Locate the cell with the specified text and output its [X, Y] center coordinate. 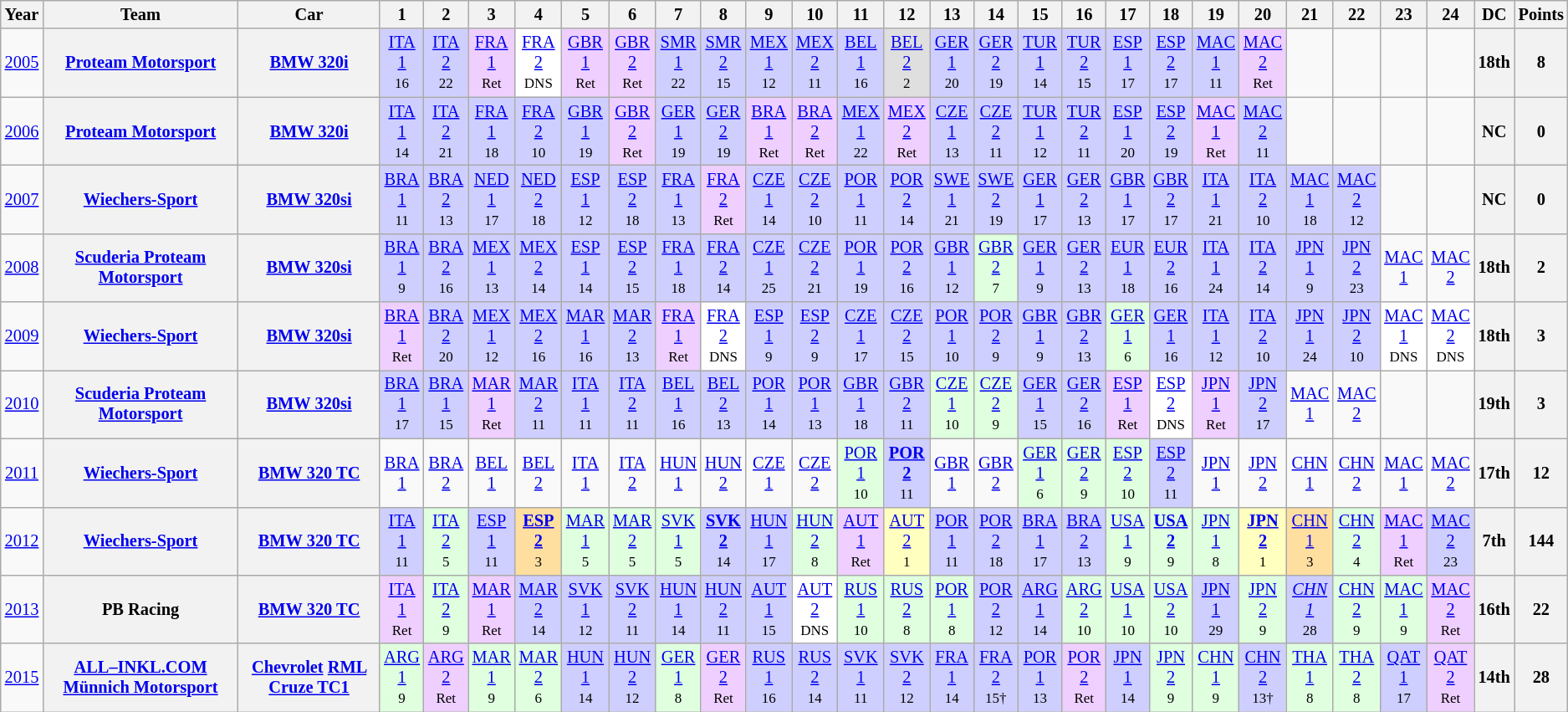
28 [1541, 678]
GER119 [678, 131]
CZE125 [769, 268]
JPN124 [1310, 336]
MAC212 [1356, 199]
2011 [22, 473]
JPN1Ret [1216, 404]
ESP2DNS [1171, 404]
CZE114 [769, 199]
16th [1494, 609]
ITA1Ret [401, 609]
ALL–INKL.COM Münnich Motorsport [140, 678]
ITA2 [632, 473]
ESP1Ret [1128, 404]
BEL22 [907, 63]
CHN213† [1263, 678]
2005 [22, 63]
Car [309, 14]
ITA211 [632, 404]
ESP210 [1128, 473]
17th [1494, 473]
ESP217 [1171, 63]
DC [1494, 14]
ESP219 [1171, 131]
14 [995, 14]
FRA215† [995, 678]
ITA222 [447, 63]
THA18 [1310, 678]
SVK111 [861, 678]
BRA1 [401, 473]
ITA124 [1216, 268]
MAC1DNS [1403, 336]
HUN2 [723, 473]
SVK15 [678, 541]
7th [1494, 541]
JPN114 [1128, 678]
GER216 [1084, 404]
CZE215 [907, 336]
9 [769, 14]
EUR216 [1171, 268]
ESP19 [769, 336]
JPN21 [1263, 541]
ARG19 [401, 678]
JPN2 [1263, 473]
FRA113 [678, 199]
Points [1541, 14]
Chevrolet RML Cruze TC1 [309, 678]
ESP218 [632, 199]
HUN212 [632, 678]
MAC211 [1263, 131]
HUN1 [678, 473]
15 [1040, 14]
19th [1494, 404]
19 [1216, 14]
CHN19 [1216, 678]
SMR215 [723, 63]
FRA214 [723, 268]
POR216 [907, 268]
AUT2DNS [815, 609]
MAC111 [1216, 63]
ITA29 [447, 609]
RUS116 [769, 678]
1 [401, 14]
POR114 [769, 404]
SVK212 [907, 678]
20 [1263, 14]
TUR114 [1040, 63]
GBR117 [1128, 199]
CHN1 [1310, 473]
JPN223 [1356, 268]
SVK214 [723, 541]
MAC19 [1403, 609]
CZE211 [995, 131]
BEL2 [539, 473]
AUT1Ret [861, 541]
USA29 [1171, 541]
2015 [22, 678]
GBR118 [861, 404]
11 [861, 14]
BRA216 [447, 268]
2009 [22, 336]
JPN19 [1310, 268]
POR18 [952, 609]
GBR211 [907, 404]
21 [1310, 14]
CZE113 [952, 131]
AUT115 [769, 609]
BRA2Ret [815, 131]
CZE1 [769, 473]
23 [1403, 14]
BEL1 [492, 473]
GER116 [1171, 336]
MAC223 [1450, 541]
SMR122 [678, 63]
ESP211 [1171, 473]
ITA121 [1216, 199]
JPN129 [1216, 609]
ESP120 [1128, 131]
FRA114 [952, 678]
NED117 [492, 199]
FRA210 [539, 131]
GBR2 [995, 473]
2010 [22, 404]
CHN24 [1356, 541]
JPN217 [1263, 404]
MEX216 [539, 336]
QAT117 [1403, 678]
ESP114 [585, 268]
BRA2 [447, 473]
CHN13 [1310, 541]
BRA115 [447, 404]
CZE117 [861, 336]
SWE219 [995, 199]
7 [678, 14]
ITA1 [585, 473]
GBR217 [1171, 199]
QAT2Ret [1450, 678]
GBR1Ret [585, 63]
MEX113 [492, 268]
CHN2 [1356, 473]
4 [539, 14]
ITA221 [447, 131]
RUS28 [907, 609]
CZE221 [815, 268]
NED218 [539, 199]
FRA2Ret [723, 199]
POR119 [861, 268]
SVK112 [585, 609]
SWE121 [952, 199]
BEL213 [723, 404]
GER19 [1040, 268]
POR212 [995, 609]
CZE2 [815, 473]
TUR112 [1040, 131]
13 [952, 14]
ESP29 [815, 336]
MAR211 [539, 404]
ARG114 [1040, 609]
MAR26 [539, 678]
MAC2DNS [1450, 336]
PB Racing [140, 609]
RUS214 [815, 678]
CHN128 [1310, 609]
TUR211 [1084, 131]
USA19 [1128, 541]
TUR215 [1084, 63]
GER117 [1040, 199]
GER2Ret [723, 678]
USA210 [1171, 609]
Team [140, 14]
JPN1 [1216, 473]
RUS110 [861, 609]
AUT21 [907, 541]
2012 [22, 541]
2008 [22, 268]
JPN210 [1356, 336]
GBR119 [585, 131]
ARG2Ret [447, 678]
ITA112 [1216, 336]
GBR19 [1040, 336]
USA110 [1128, 609]
HUN28 [815, 541]
GER120 [952, 63]
6 [632, 14]
SVK211 [632, 609]
EUR118 [1128, 268]
ESP215 [632, 268]
GER115 [1040, 404]
CZE110 [952, 404]
18 [1171, 14]
MAR15 [585, 541]
Year [22, 14]
ITA214 [1263, 268]
GBR27 [995, 268]
BRA111 [401, 199]
MAR213 [632, 336]
CZE210 [815, 199]
POR211 [907, 473]
16 [1084, 14]
ESP111 [492, 541]
MAR214 [539, 609]
GER18 [678, 678]
POR214 [907, 199]
10 [815, 14]
ARG210 [1084, 609]
24 [1450, 14]
2007 [22, 199]
2013 [22, 609]
ESP23 [539, 541]
MAR19 [492, 678]
HUN211 [723, 609]
JPN18 [1216, 541]
POR29 [995, 336]
GER29 [1084, 473]
ITA116 [401, 63]
CHN29 [1356, 609]
ESP117 [1128, 63]
GBR112 [952, 268]
MAR25 [632, 541]
ITA25 [447, 541]
MEX214 [539, 268]
2006 [22, 131]
GBR1 [952, 473]
MEX122 [861, 131]
GBR213 [1084, 336]
MEX211 [815, 63]
MEX2Ret [907, 131]
ITA114 [401, 131]
CZE29 [995, 404]
POR218 [995, 541]
MAR116 [585, 336]
HUN117 [769, 541]
BRA19 [401, 268]
144 [1541, 541]
POR2Ret [1084, 678]
MAC118 [1310, 199]
5 [585, 14]
BRA220 [447, 336]
ESP112 [585, 199]
17 [1128, 14]
14th [1494, 678]
THA28 [1356, 678]
